Return the [X, Y] coordinate for the center point of the cell that contains the specified text.  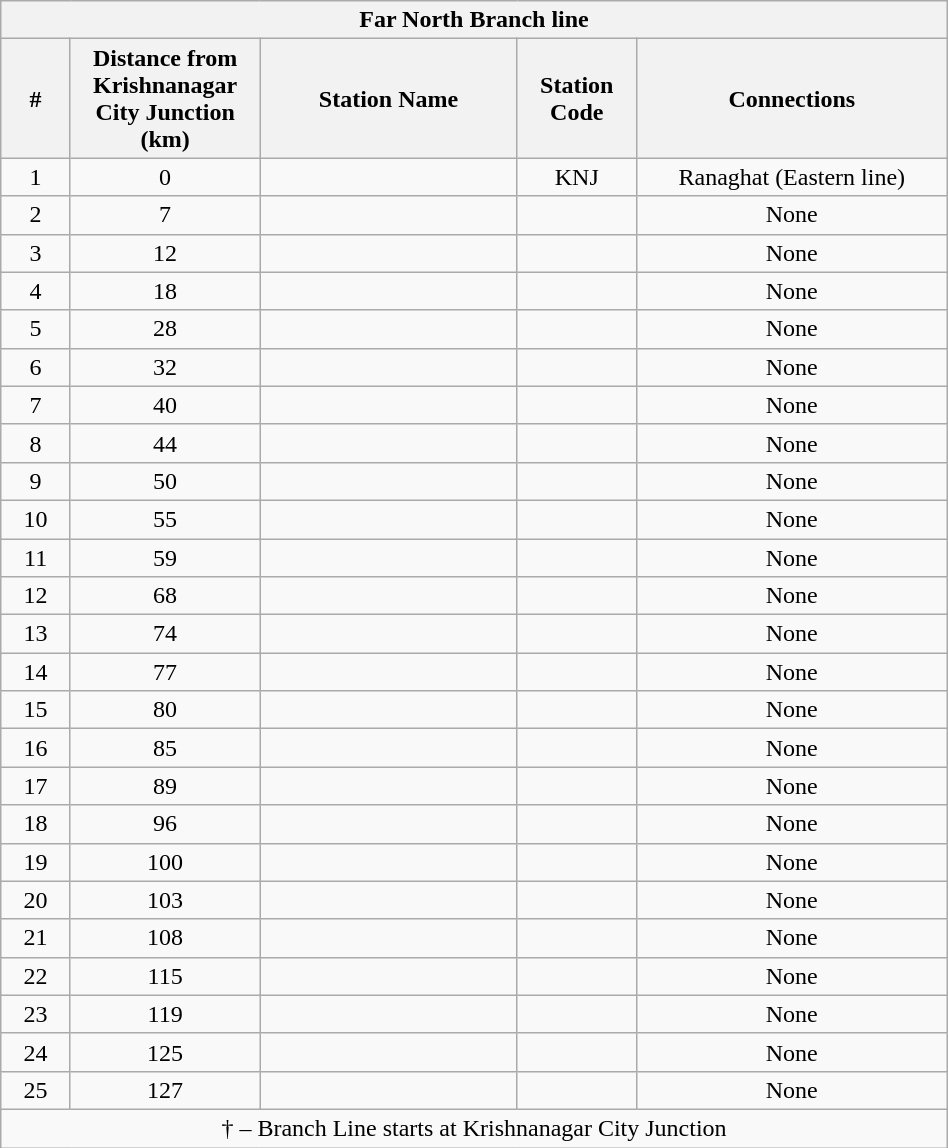
125 [164, 1052]
9 [36, 481]
10 [36, 519]
40 [164, 405]
22 [36, 976]
115 [164, 976]
16 [36, 748]
80 [164, 710]
Ranaghat (Eastern line) [792, 177]
Far North Branch line [474, 20]
17 [36, 786]
55 [164, 519]
KNJ [576, 177]
5 [36, 329]
20 [36, 900]
28 [164, 329]
19 [36, 862]
† – Branch Line starts at Krishnanagar City Junction [474, 1128]
0 [164, 177]
96 [164, 824]
15 [36, 710]
# [36, 98]
Distance from Krishnanagar City Junction (km) [164, 98]
Connections [792, 98]
11 [36, 557]
4 [36, 291]
127 [164, 1090]
119 [164, 1014]
50 [164, 481]
32 [164, 367]
6 [36, 367]
14 [36, 672]
1 [36, 177]
103 [164, 900]
24 [36, 1052]
2 [36, 215]
77 [164, 672]
74 [164, 634]
23 [36, 1014]
85 [164, 748]
89 [164, 786]
108 [164, 938]
Station Code [576, 98]
3 [36, 253]
21 [36, 938]
8 [36, 443]
59 [164, 557]
13 [36, 634]
68 [164, 596]
100 [164, 862]
25 [36, 1090]
44 [164, 443]
Station Name [389, 98]
